Return [X, Y] of the center of cell containing provided text 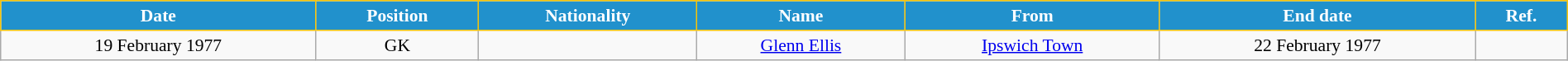
Date [159, 16]
19 February 1977 [159, 45]
Ref. [1522, 16]
22 February 1977 [1317, 45]
Glenn Ellis [801, 45]
Name [801, 16]
Ipswich Town [1032, 45]
End date [1317, 16]
Nationality [588, 16]
Position [397, 16]
GK [397, 45]
From [1032, 16]
